Extract the [X, Y] coordinate from the center of the cell holding the provided text.  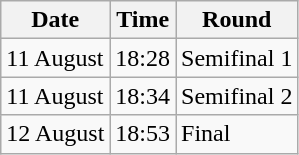
18:34 [143, 96]
Date [56, 20]
12 August [56, 134]
Semifinal 1 [237, 58]
Round [237, 20]
18:28 [143, 58]
Semifinal 2 [237, 96]
18:53 [143, 134]
Time [143, 20]
Final [237, 134]
